Scan for the cell matching the given text and deliver its [x, y] coordinate at center. 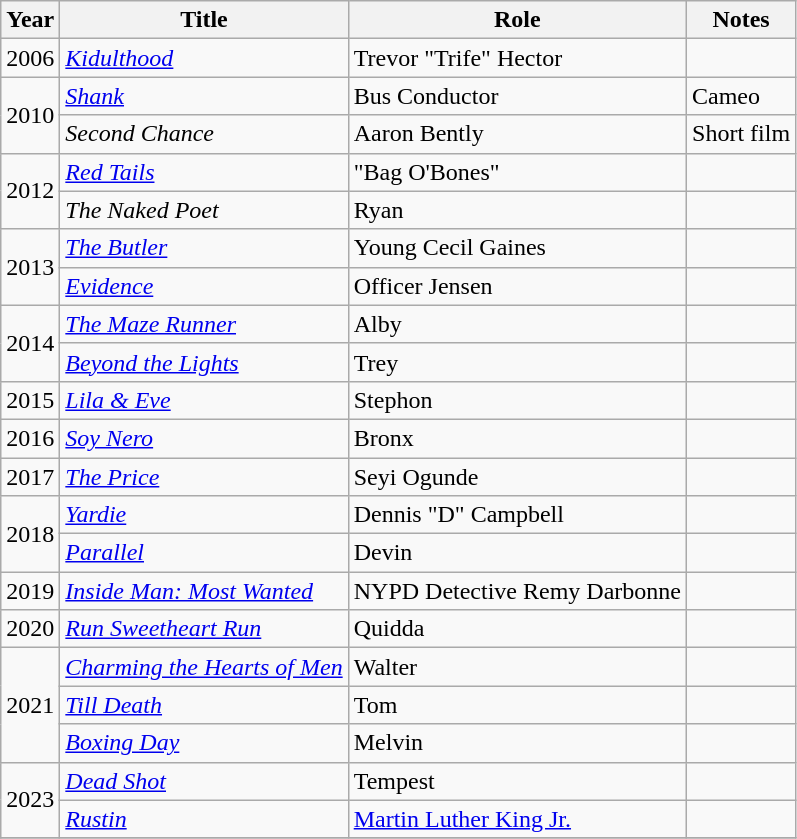
Bronx [517, 438]
2010 [30, 115]
Short film [742, 134]
Officer Jensen [517, 286]
Soy Nero [204, 438]
Walter [517, 667]
Title [204, 20]
2019 [30, 591]
2016 [30, 438]
The Price [204, 477]
"Bag O'Bones" [517, 172]
2018 [30, 534]
Ryan [517, 210]
2006 [30, 58]
Till Death [204, 705]
Rustin [204, 819]
The Naked Poet [204, 210]
Notes [742, 20]
Stephon [517, 400]
2013 [30, 267]
Tom [517, 705]
Shank [204, 96]
Inside Man: Most Wanted [204, 591]
The Maze Runner [204, 324]
Aaron Bently [517, 134]
Run Sweetheart Run [204, 629]
Martin Luther King Jr. [517, 819]
Alby [517, 324]
Bus Conductor [517, 96]
Melvin [517, 743]
Devin [517, 553]
2021 [30, 705]
Role [517, 20]
Seyi Ogunde [517, 477]
Lila & Eve [204, 400]
Boxing Day [204, 743]
Beyond the Lights [204, 362]
Parallel [204, 553]
Evidence [204, 286]
Red Tails [204, 172]
2020 [30, 629]
Second Chance [204, 134]
2015 [30, 400]
2023 [30, 800]
Trevor "Trife" Hector [517, 58]
Year [30, 20]
Kidulthood [204, 58]
Dennis "D" Campbell [517, 515]
Cameo [742, 96]
2012 [30, 191]
Charming the Hearts of Men [204, 667]
Trey [517, 362]
2014 [30, 343]
Yardie [204, 515]
Quidda [517, 629]
Tempest [517, 781]
Young Cecil Gaines [517, 248]
2017 [30, 477]
NYPD Detective Remy Darbonne [517, 591]
The Butler [204, 248]
Dead Shot [204, 781]
